Find where the given text appears and provide that cell's center as (X, Y) coordinate. 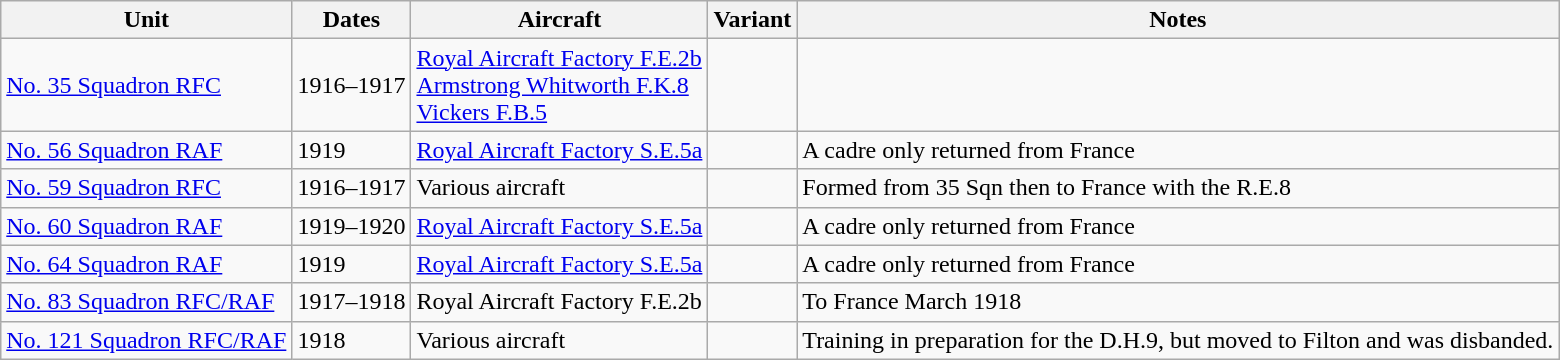
No. 64 Squadron RAF (146, 264)
No. 35 Squadron RFC (146, 85)
Royal Aircraft Factory F.E.2bArmstrong Whitworth F.K.8Vickers F.B.5 (560, 85)
Notes (1178, 20)
Royal Aircraft Factory F.E.2b (560, 302)
1919–1920 (352, 226)
1918 (352, 340)
Unit (146, 20)
No. 56 Squadron RAF (146, 150)
1917–1918 (352, 302)
No. 83 Squadron RFC/RAF (146, 302)
Variant (752, 20)
No. 59 Squadron RFC (146, 188)
Aircraft (560, 20)
No. 121 Squadron RFC/RAF (146, 340)
No. 60 Squadron RAF (146, 226)
Dates (352, 20)
Training in preparation for the D.H.9, but moved to Filton and was disbanded. (1178, 340)
Formed from 35 Sqn then to France with the R.E.8 (1178, 188)
To France March 1918 (1178, 302)
